Return [x, y] of the center of cell containing provided text 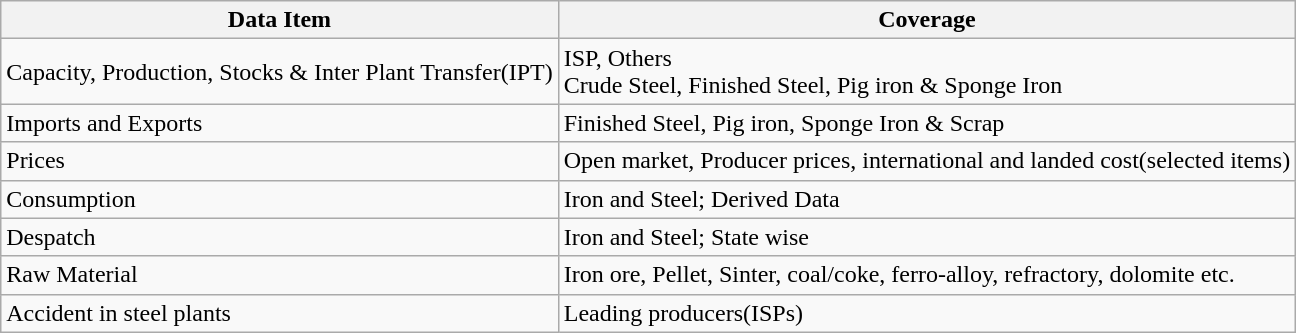
Prices [280, 161]
Leading producers(ISPs) [926, 313]
Accident in steel plants [280, 313]
Raw Material [280, 275]
Iron and Steel; State wise [926, 237]
Iron and Steel; Derived Data [926, 199]
ISP, OthersCrude Steel, Finished Steel, Pig iron & Sponge Iron [926, 72]
Despatch [280, 237]
Data Item [280, 20]
Finished Steel, Pig iron, Sponge Iron & Scrap [926, 123]
Iron ore, Pellet, Sinter, coal/coke, ferro-alloy, refractory, dolomite etc. [926, 275]
Imports and Exports [280, 123]
Coverage [926, 20]
Capacity, Production, Stocks & Inter Plant Transfer(IPT) [280, 72]
Open market, Producer prices, international and landed cost(selected items) [926, 161]
Consumption [280, 199]
